Capture the cell that displays the provided text and extract its (x, y) central coordinate. 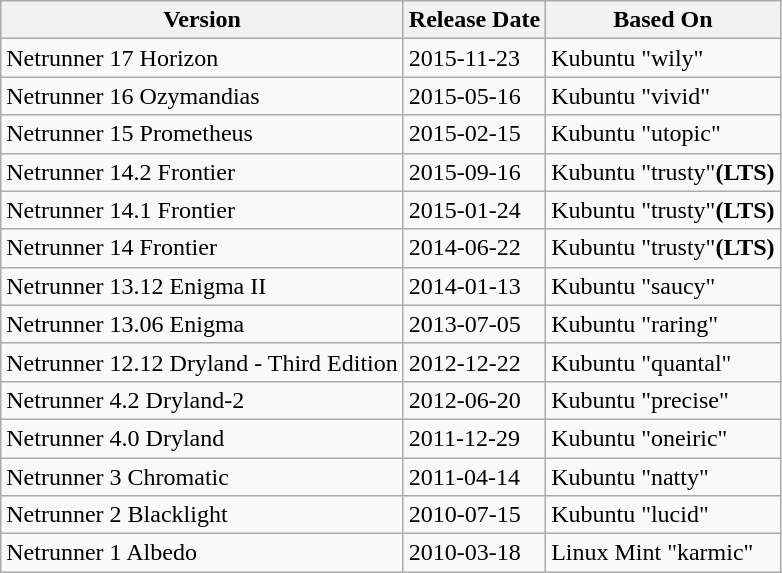
Kubuntu "natty" (663, 477)
Netrunner 3 Chromatic (202, 477)
2010-03-18 (474, 553)
Netrunner 16 Ozymandias (202, 96)
2015-02-15 (474, 134)
2015-01-24 (474, 210)
2015-11-23 (474, 58)
Kubuntu "raring" (663, 324)
2012-12-22 (474, 362)
Kubuntu "precise" (663, 400)
2010-07-15 (474, 515)
Release Date (474, 20)
Kubuntu "quantal" (663, 362)
Kubuntu "wily" (663, 58)
2011-12-29 (474, 438)
Netrunner 13.12 Enigma II (202, 286)
2011-04-14 (474, 477)
Netrunner 14.2 Frontier (202, 172)
Kubuntu "saucy" (663, 286)
Kubuntu "lucid" (663, 515)
Netrunner 17 Horizon (202, 58)
Netrunner 4.0 Dryland (202, 438)
Netrunner 1 Albedo (202, 553)
Kubuntu "utopic" (663, 134)
Netrunner 14 Frontier (202, 248)
Linux Mint "karmic" (663, 553)
Version (202, 20)
Netrunner 12.12 Dryland - Third Edition (202, 362)
Based On (663, 20)
2015-05-16 (474, 96)
2012-06-20 (474, 400)
Netrunner 4.2 Dryland-2 (202, 400)
Netrunner 2 Blacklight (202, 515)
2014-06-22 (474, 248)
Netrunner 15 Prometheus (202, 134)
Kubuntu "oneiric" (663, 438)
Netrunner 14.1 Frontier (202, 210)
Kubuntu "vivid" (663, 96)
2013-07-05 (474, 324)
2014-01-13 (474, 286)
2015-09-16 (474, 172)
Netrunner 13.06 Enigma (202, 324)
